Identify which cell holds the provided text, then report its (X, Y) central coordinate. 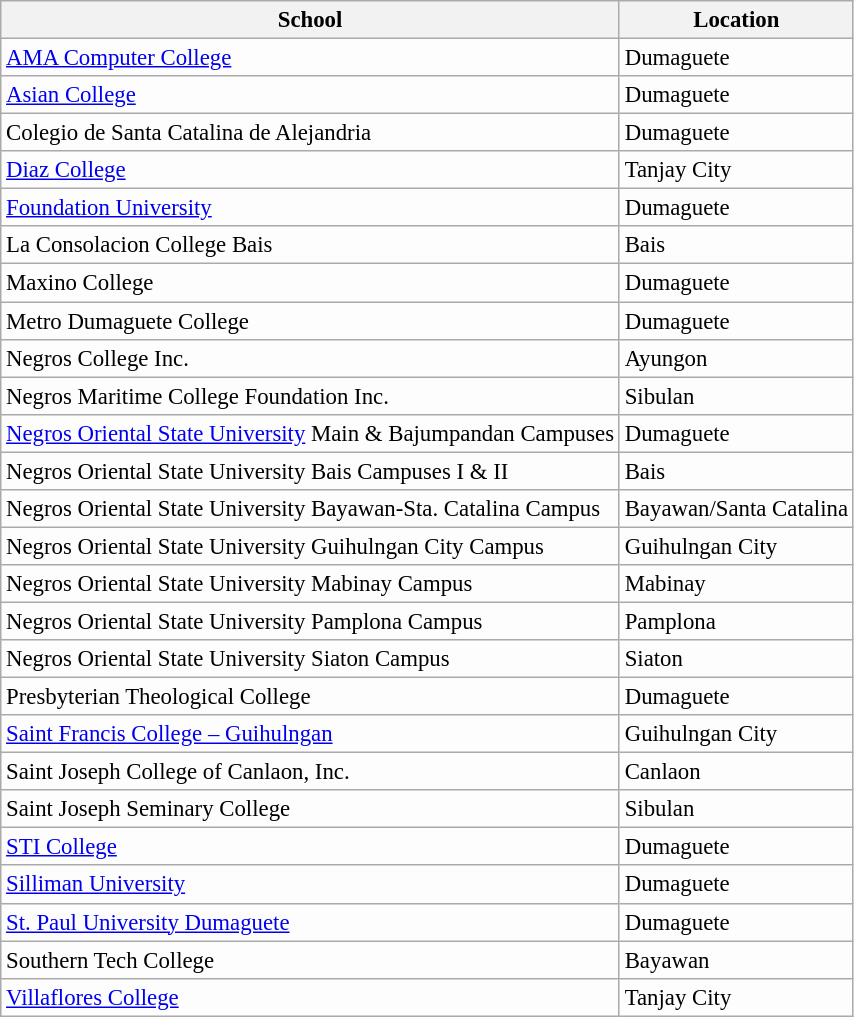
Negros Oriental State University Siaton Campus (310, 659)
Negros Oriental State University Guihulngan City Campus (310, 546)
Saint Francis College – Guihulngan (310, 734)
Maxino College (310, 283)
Siaton (736, 659)
Metro Dumaguete College (310, 321)
Canlaon (736, 772)
Colegio de Santa Catalina de Alejandria (310, 133)
Ayungon (736, 358)
Negros Oriental State University Bayawan-Sta. Catalina Campus (310, 509)
Mabinay (736, 584)
School (310, 20)
Bayawan/Santa Catalina (736, 509)
Foundation University (310, 208)
Asian College (310, 95)
Saint Joseph Seminary College (310, 809)
Bayawan (736, 960)
Diaz College (310, 170)
Location (736, 20)
Negros Oriental State University Pamplona Campus (310, 621)
Negros College Inc. (310, 358)
Negros Oriental State University Mabinay Campus (310, 584)
Silliman University (310, 885)
Southern Tech College (310, 960)
Villaflores College (310, 997)
Negros Maritime College Foundation Inc. (310, 396)
Negros Oriental State University Main & Bajumpandan Campuses (310, 433)
Saint Joseph College of Canlaon, Inc. (310, 772)
La Consolacion College Bais (310, 245)
AMA Computer College (310, 58)
Negros Oriental State University Bais Campuses I & II (310, 471)
STI College (310, 847)
Pamplona (736, 621)
Presbyterian Theological College (310, 697)
St. Paul University Dumaguete (310, 922)
